Detect which cell encompasses the target text, then output its (x, y) center coordinate. 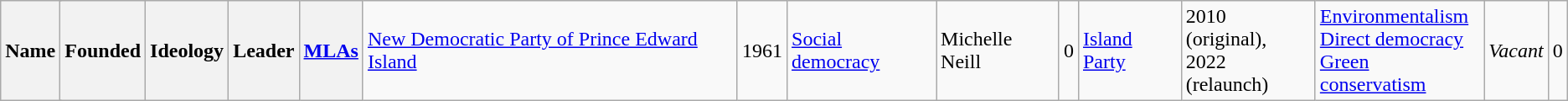
MLAs (331, 50)
Founded (103, 50)
New Democratic Party of Prince Edward Island (549, 50)
Social democracy (862, 50)
Ideology (188, 50)
2010 (original), 2022 (relaunch) (1248, 50)
1961 (762, 50)
Leader (264, 50)
EnvironmentalismDirect democracyGreen conservatism (1399, 50)
Vacant (1516, 50)
Island Party (1129, 50)
Michelle Neill (998, 50)
Name (30, 50)
